Scan for the cell matching the given text and deliver its [x, y] coordinate at center. 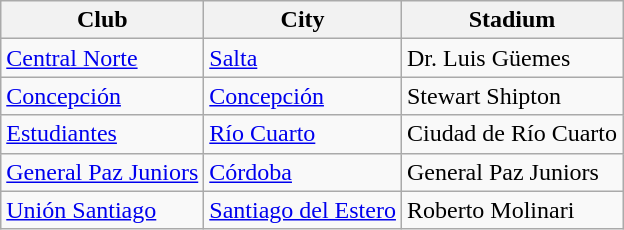
Estudiantes [102, 134]
Córdoba [303, 172]
Club [102, 20]
Central Norte [102, 58]
Roberto Molinari [512, 210]
Stewart Shipton [512, 96]
Santiago del Estero [303, 210]
Río Cuarto [303, 134]
Ciudad de Río Cuarto [512, 134]
Unión Santiago [102, 210]
Salta [303, 58]
Dr. Luis Güemes [512, 58]
Stadium [512, 20]
City [303, 20]
